Identify which cell holds the provided text, then report its (x, y) central coordinate. 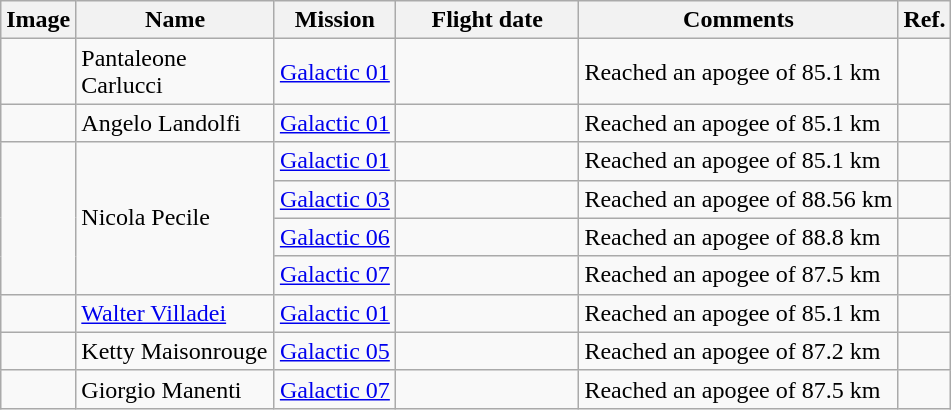
Angelo Landolfi (176, 123)
Walter Villadei (176, 313)
Mission (334, 20)
Ketty Maisonrouge (176, 351)
Ref. (924, 20)
Comments (738, 20)
Giorgio Manenti (176, 389)
Flight date (487, 20)
Reached an apogee of 88.56 km (738, 199)
Galactic 03 (334, 199)
Pantaleone Carlucci (176, 72)
Galactic 05 (334, 351)
Nicola Pecile (176, 218)
Image (38, 20)
Reached an apogee of 87.2 km (738, 351)
Reached an apogee of 88.8 km (738, 237)
Galactic 06 (334, 237)
Name (176, 20)
